Locate the cell with the specified text and output its [x, y] center coordinate. 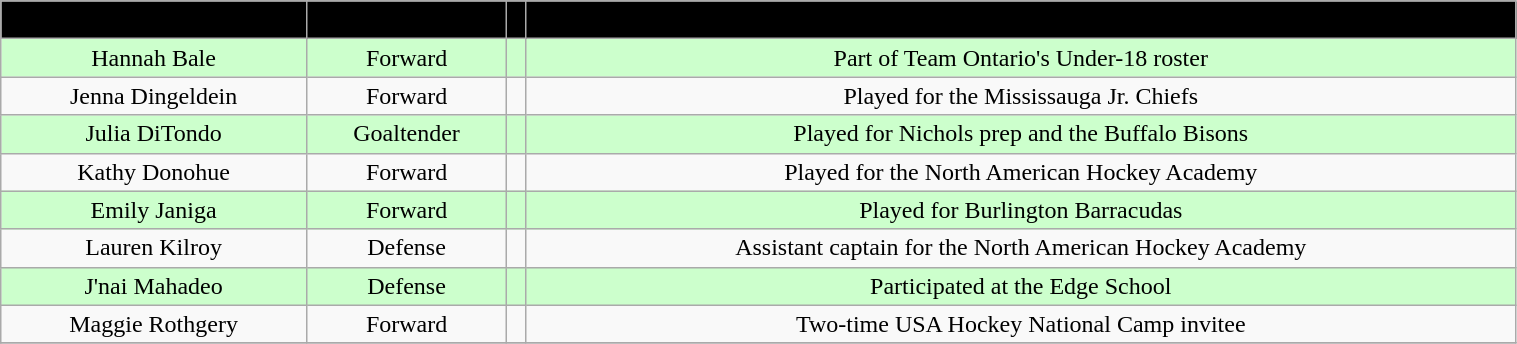
Two-time USA Hockey National Camp invitee [1020, 324]
Assistant captain for the North American Hockey Academy [1020, 248]
Jaclyn Arbour [154, 20]
Played for Nichols prep and the Buffalo Bisons [1020, 134]
Played for Burlington Barracudas [1020, 210]
Played for the North American Hockey Academy [1020, 172]
Emily Janiga [154, 210]
Jenna Dingeldein [154, 96]
Lauren Kilroy [154, 248]
Participated at the Edge School [1020, 286]
Played for the Mississauga Jr. Chiefs [1020, 96]
Kathy Donohue [154, 172]
Attended the National Sports Academy [1020, 20]
J'nai Mahadeo [154, 286]
Part of Team Ontario's Under-18 roster [1020, 58]
Julia DiTondo [154, 134]
Maggie Rothgery [154, 324]
Hannah Bale [154, 58]
Goaltender [406, 134]
